Return (X, Y) of the center of cell containing provided text 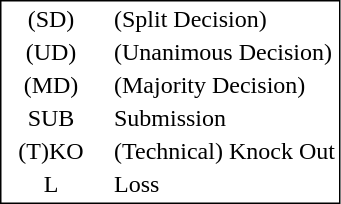
(Majority Decision) (224, 85)
SUB (50, 119)
Loss (224, 185)
(Technical) Knock Out (224, 151)
(Split Decision) (224, 19)
Submission (224, 119)
(UD) (50, 53)
(SD) (50, 19)
(T)KO (50, 151)
(MD) (50, 85)
(Unanimous Decision) (224, 53)
L (50, 185)
